Return (X, Y) of the center of cell containing provided text 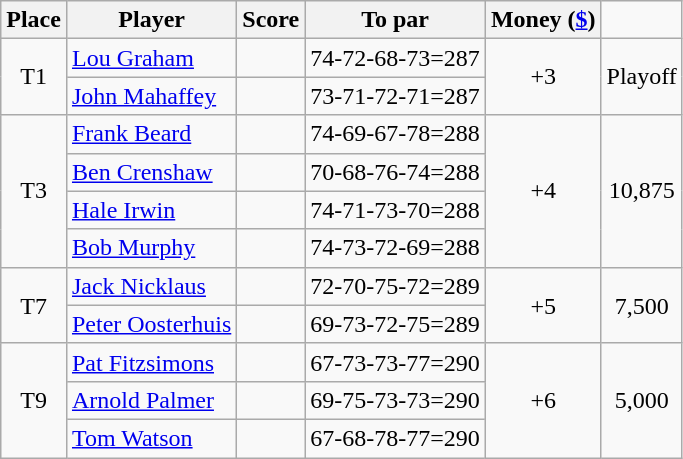
+4 (543, 191)
Lou Graham (151, 58)
Tom Watson (151, 438)
Peter Oosterhuis (151, 324)
74-69-67-78=288 (396, 134)
67-68-78-77=290 (396, 438)
74-71-73-70=288 (396, 210)
73-71-72-71=287 (396, 96)
+3 (543, 77)
72-70-75-72=289 (396, 286)
70-68-76-74=288 (396, 172)
Bob Murphy (151, 248)
T9 (34, 400)
Hale Irwin (151, 210)
Ben Crenshaw (151, 172)
Jack Nicklaus (151, 286)
Arnold Palmer (151, 400)
To par (396, 20)
Player (151, 20)
5,000 (642, 400)
John Mahaffey (151, 96)
74-73-72-69=288 (396, 248)
T1 (34, 77)
67-73-73-77=290 (396, 362)
10,875 (642, 191)
Place (34, 20)
Playoff (642, 77)
74-72-68-73=287 (396, 58)
69-73-72-75=289 (396, 324)
+6 (543, 400)
7,500 (642, 305)
T7 (34, 305)
T3 (34, 191)
Pat Fitzsimons (151, 362)
+5 (543, 305)
Money ($) (543, 20)
Score (271, 20)
69-75-73-73=290 (396, 400)
Frank Beard (151, 134)
